Capture the cell that displays the provided text and extract its (x, y) central coordinate. 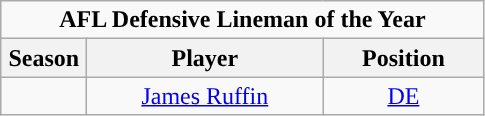
AFL Defensive Lineman of the Year (242, 20)
Player (205, 58)
Season (44, 58)
James Ruffin (205, 96)
DE (404, 96)
Position (404, 58)
